From the cell containing the given text, extract its center point as (x, y) coordinate. 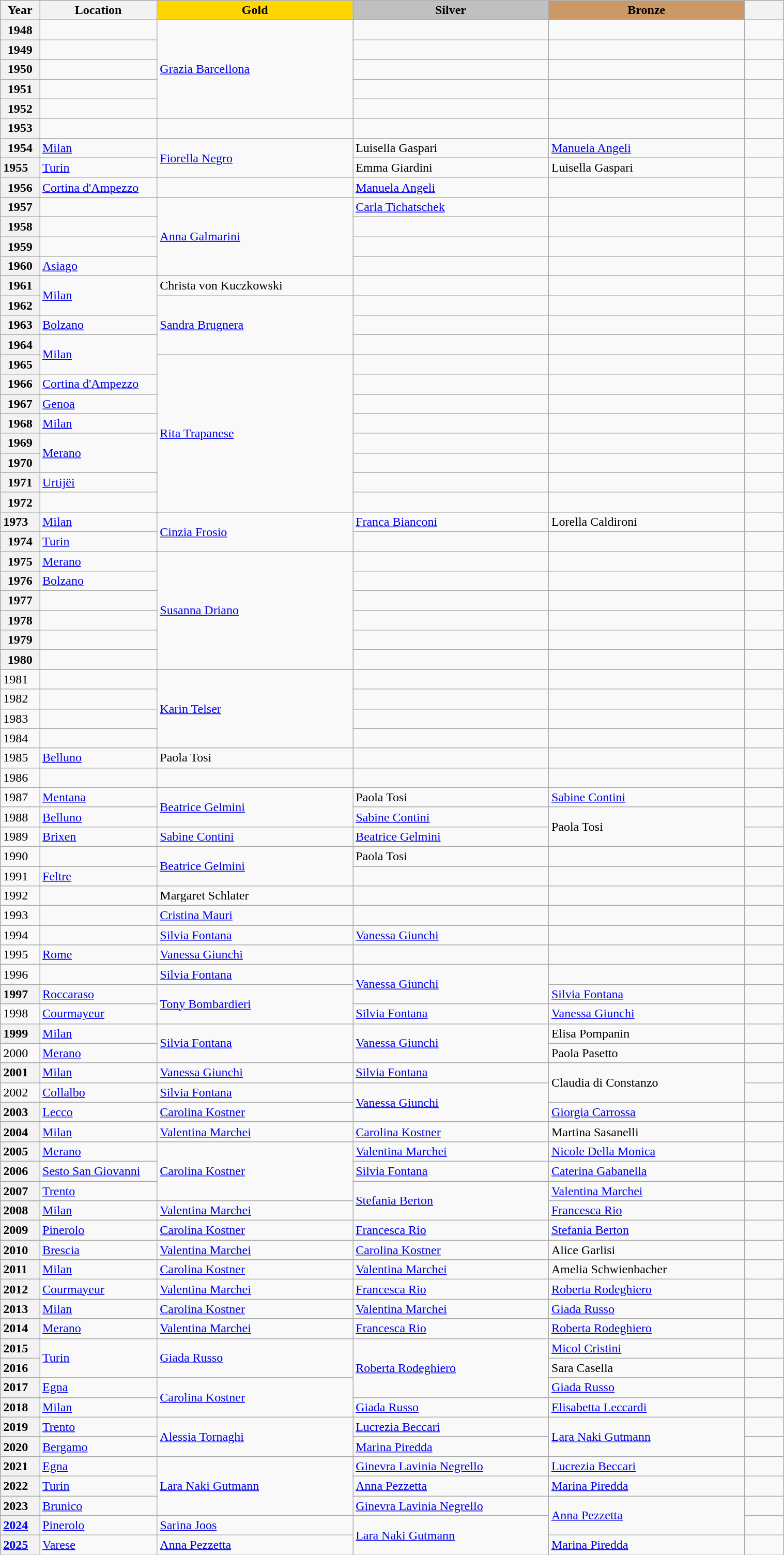
1996 (20, 974)
Elisa Pompanin (646, 1033)
1989 (20, 836)
2001 (20, 1073)
Lorella Caldironi (646, 522)
Karin Telser (255, 709)
1994 (20, 935)
1954 (20, 148)
1998 (20, 1014)
Paola Pasetto (646, 1053)
1956 (20, 187)
Brixen (98, 836)
Micol Cristini (646, 1348)
1984 (20, 738)
Rita Trapanese (255, 433)
1973 (20, 522)
1967 (20, 404)
Nicole Della Monica (646, 1151)
1968 (20, 423)
2002 (20, 1092)
Brunico (98, 1506)
Roccaraso (98, 994)
1981 (20, 679)
2025 (20, 1545)
1971 (20, 482)
1982 (20, 699)
Silver (451, 10)
1950 (20, 69)
2024 (20, 1526)
1974 (20, 541)
1999 (20, 1033)
1957 (20, 207)
2010 (20, 1250)
Alessia Tornaghi (255, 1437)
Asiago (98, 266)
Rome (98, 955)
2000 (20, 1053)
2009 (20, 1230)
1959 (20, 247)
Grazia Barcellona (255, 69)
Sarina Joos (255, 1526)
Elisabetta Leccardi (646, 1407)
2020 (20, 1446)
1965 (20, 364)
2014 (20, 1329)
1995 (20, 955)
Cristina Mauri (255, 916)
Claudia di Constanzo (646, 1083)
Susanna Driano (255, 610)
1970 (20, 463)
Margaret Schlater (255, 896)
1985 (20, 758)
Caterina Gabanella (646, 1171)
2019 (20, 1427)
1986 (20, 777)
1952 (20, 109)
1966 (20, 384)
2021 (20, 1466)
1953 (20, 128)
2022 (20, 1486)
Bergamo (98, 1446)
2012 (20, 1289)
2005 (20, 1151)
2023 (20, 1506)
1964 (20, 345)
Bronze (646, 10)
1963 (20, 325)
Year (20, 10)
1997 (20, 994)
1962 (20, 306)
Location (98, 10)
1987 (20, 797)
1961 (20, 286)
Brescia (98, 1250)
1976 (20, 581)
Urtijëi (98, 482)
Mentana (98, 797)
Genoa (98, 404)
2011 (20, 1270)
1990 (20, 856)
1992 (20, 896)
1951 (20, 89)
1993 (20, 916)
1983 (20, 719)
2007 (20, 1191)
2017 (20, 1388)
Lecco (98, 1112)
1979 (20, 640)
1977 (20, 601)
1980 (20, 660)
1958 (20, 226)
2006 (20, 1171)
Martina Sasanelli (646, 1132)
Gold (255, 10)
Sesto San Giovanni (98, 1171)
Emma Giardini (451, 167)
Varese (98, 1545)
1960 (20, 266)
Sandra Brugnera (255, 325)
1991 (20, 876)
Sara Casella (646, 1368)
1972 (20, 502)
1975 (20, 561)
1949 (20, 50)
2015 (20, 1348)
2018 (20, 1407)
Collalbo (98, 1092)
1948 (20, 30)
1969 (20, 443)
Fiorella Negro (255, 158)
1955 (20, 167)
Alice Garlisi (646, 1250)
1978 (20, 620)
Franca Bianconi (451, 522)
Tony Bombardieri (255, 1004)
Christa von Kuczkowski (255, 286)
2008 (20, 1211)
Amelia Schwienbacher (646, 1270)
Giorgia Carrossa (646, 1112)
Feltre (98, 876)
Anna Galmarini (255, 236)
2013 (20, 1309)
Carla Tichatschek (451, 207)
2004 (20, 1132)
Cinzia Frosio (255, 531)
1988 (20, 817)
2003 (20, 1112)
2016 (20, 1368)
